Identify which cell holds the provided text, then report its (X, Y) central coordinate. 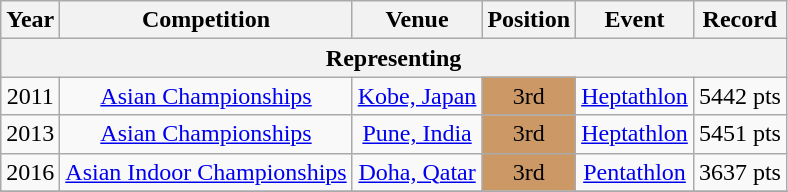
Pune, India (417, 134)
Venue (417, 20)
Asian Indoor Championships (206, 172)
Doha, Qatar (417, 172)
2011 (30, 96)
Position (529, 20)
3637 pts (740, 172)
5442 pts (740, 96)
Competition (206, 20)
Event (635, 20)
2013 (30, 134)
Record (740, 20)
2016 (30, 172)
Representing (394, 58)
Pentathlon (635, 172)
5451 pts (740, 134)
Kobe, Japan (417, 96)
Year (30, 20)
